Identify which cell holds the provided text, then report its [x, y] central coordinate. 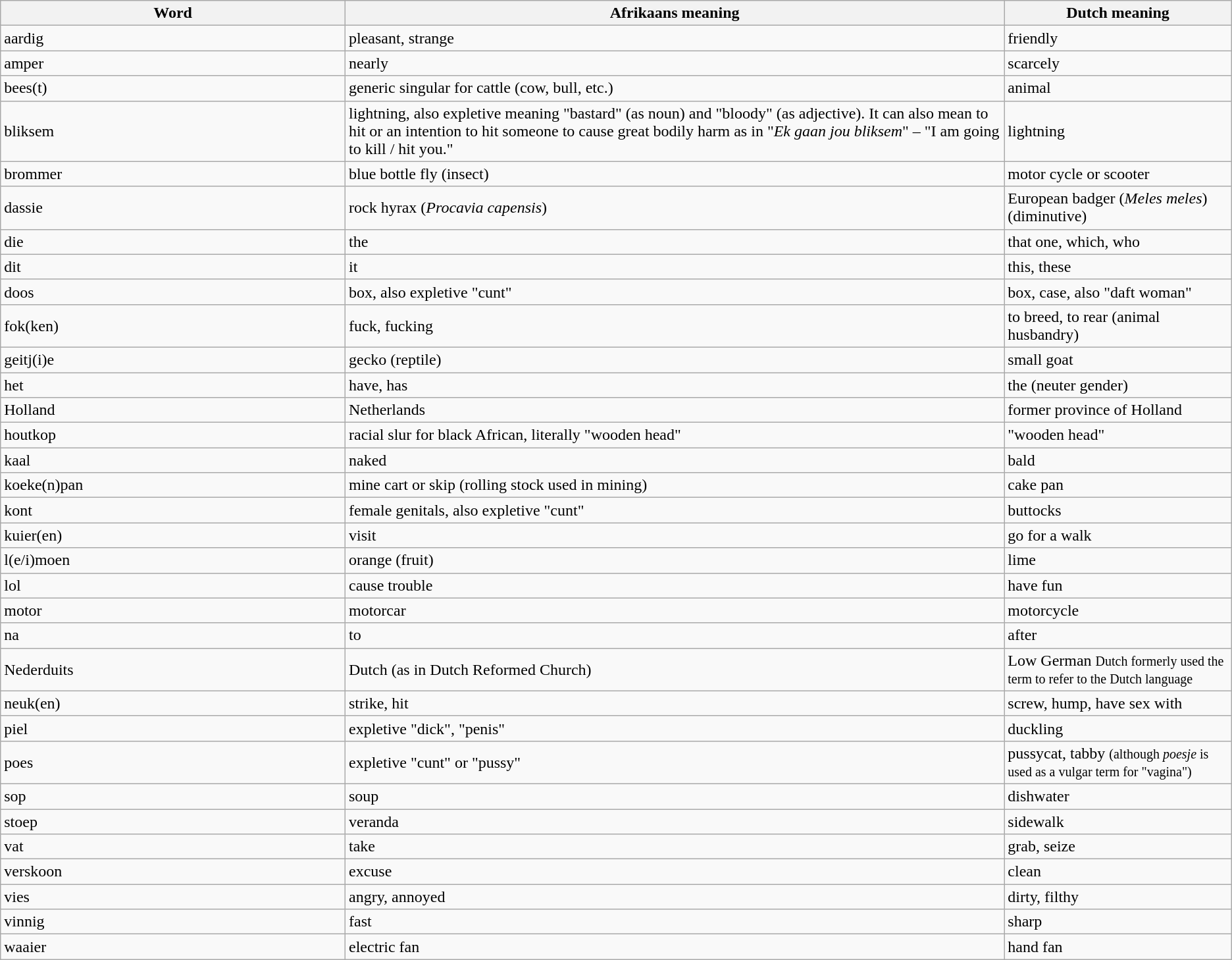
hand fan [1117, 947]
have, has [674, 385]
small goat [1117, 360]
soup [674, 796]
orange (fruit) [674, 560]
bees(t) [173, 88]
friendly [1117, 38]
that one, which, who [1117, 242]
expletive "cunt" or "pussy" [674, 762]
electric fan [674, 947]
brommer [173, 174]
kont [173, 510]
lime [1117, 560]
dishwater [1117, 796]
bliksem [173, 131]
take [674, 847]
geitj(i)e [173, 360]
expletive "dick", "penis" [674, 728]
veranda [674, 821]
nearly [674, 63]
kuier(en) [173, 535]
grab, seize [1117, 847]
bald [1117, 460]
dirty, filthy [1117, 897]
koeke(n)pan [173, 485]
excuse [674, 872]
motor [173, 610]
na [173, 635]
lol [173, 585]
cause trouble [674, 585]
aardig [173, 38]
fuck, fucking [674, 325]
sidewalk [1117, 821]
verskoon [173, 872]
Word [173, 13]
box, also expletive "cunt" [674, 292]
Netherlands [674, 410]
fok(ken) [173, 325]
houtkop [173, 435]
pleasant, strange [674, 38]
neuk(en) [173, 703]
cake pan [1117, 485]
buttocks [1117, 510]
it [674, 267]
Low German Dutch formerly used the term to refer to the Dutch language [1117, 669]
angry, annoyed [674, 897]
box, case, also "daft woman" [1117, 292]
have fun [1117, 585]
poes [173, 762]
doos [173, 292]
Dutch (as in Dutch Reformed Church) [674, 669]
kaal [173, 460]
l(e/i)moen [173, 560]
rock hyrax (Procavia capensis) [674, 208]
amper [173, 63]
animal [1117, 88]
generic singular for cattle (cow, bull, etc.) [674, 88]
the (neuter gender) [1117, 385]
the [674, 242]
former province of Holland [1117, 410]
clean [1117, 872]
waaier [173, 947]
to breed, to rear (animal husbandry) [1117, 325]
motorcar [674, 610]
mine cart or skip (rolling stock used in mining) [674, 485]
dassie [173, 208]
racial slur for black African, literally "wooden head" [674, 435]
duckling [1117, 728]
go for a walk [1117, 535]
lightning [1117, 131]
sharp [1117, 922]
Nederduits [173, 669]
strike, hit [674, 703]
female genitals, also expletive "cunt" [674, 510]
Afrikaans meaning [674, 13]
Holland [173, 410]
vies [173, 897]
scarcely [1117, 63]
Dutch meaning [1117, 13]
vinnig [173, 922]
stoep [173, 821]
naked [674, 460]
after [1117, 635]
piel [173, 728]
to [674, 635]
motor cycle or scooter [1117, 174]
fast [674, 922]
this, these [1117, 267]
"wooden head" [1117, 435]
motorcycle [1117, 610]
screw, hump, have sex with [1117, 703]
visit [674, 535]
dit [173, 267]
pussycat, tabby (although poesje is used as a vulgar term for "vagina") [1117, 762]
vat [173, 847]
sop [173, 796]
European badger (Meles meles) (diminutive) [1117, 208]
het [173, 385]
blue bottle fly (insect) [674, 174]
die [173, 242]
gecko (reptile) [674, 360]
